Output the [x, y] coordinate of the center of the cell containing the given text.  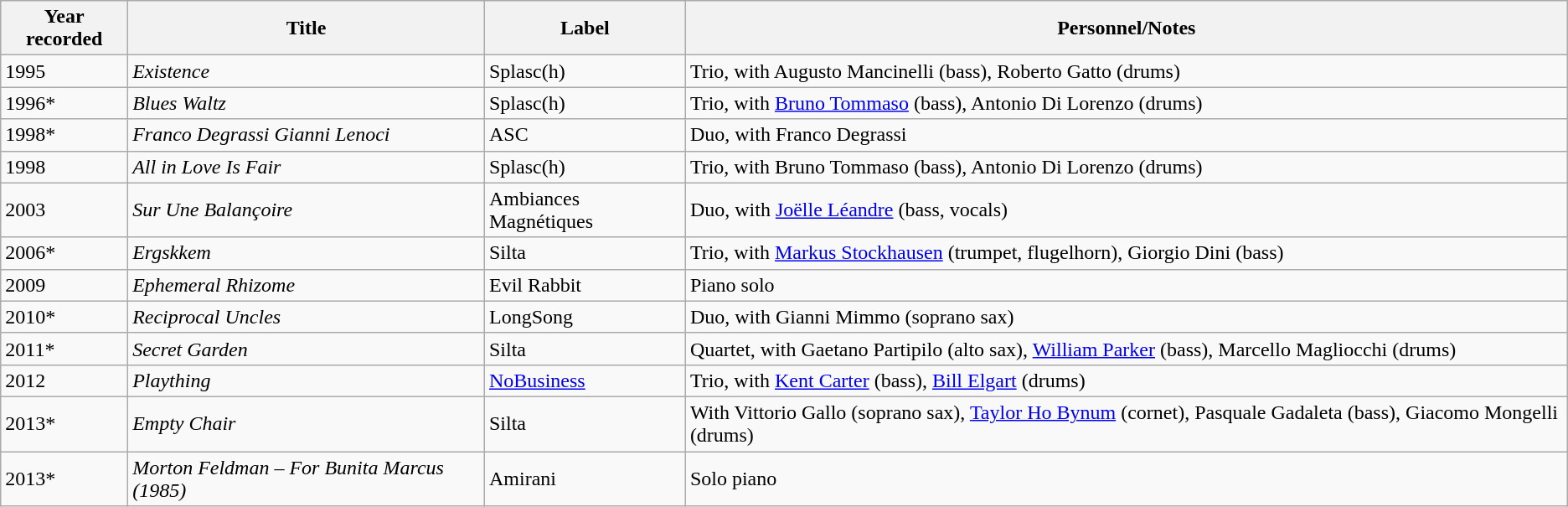
With Vittorio Gallo (soprano sax), Taylor Ho Bynum (cornet), Pasquale Gadaleta (bass), Giacomo Mongelli (drums) [1126, 424]
2011* [64, 349]
Evil Rabbit [585, 285]
Ergskkem [307, 253]
Duo, with Gianni Mimmo (soprano sax) [1126, 317]
Label [585, 28]
Morton Feldman – For Bunita Marcus (1985) [307, 478]
Year recorded [64, 28]
2010* [64, 317]
1996* [64, 103]
Ambiances Magnétiques [585, 210]
2003 [64, 210]
Trio, with Augusto Mancinelli (bass), Roberto Gatto (drums) [1126, 71]
Piano solo [1126, 285]
Duo, with Joëlle Léandre (bass, vocals) [1126, 210]
Blues Waltz [307, 103]
All in Love Is Fair [307, 167]
Reciprocal Uncles [307, 317]
Quartet, with Gaetano Partipilo (alto sax), William Parker (bass), Marcello Magliocchi (drums) [1126, 349]
2009 [64, 285]
Empty Chair [307, 424]
Existence [307, 71]
ASC [585, 135]
Duo, with Franco Degrassi [1126, 135]
NoBusiness [585, 380]
Trio, with Kent Carter (bass), Bill Elgart (drums) [1126, 380]
Sur Une Balançoire [307, 210]
1995 [64, 71]
Solo piano [1126, 478]
Amirani [585, 478]
LongSong [585, 317]
Trio, with Markus Stockhausen (trumpet, flugelhorn), Giorgio Dini (bass) [1126, 253]
Plaything [307, 380]
Title [307, 28]
Ephemeral Rhizome [307, 285]
1998* [64, 135]
2006* [64, 253]
2012 [64, 380]
1998 [64, 167]
Personnel/Notes [1126, 28]
Secret Garden [307, 349]
Franco Degrassi Gianni Lenoci [307, 135]
